Capture the cell that displays the provided text and extract its (x, y) central coordinate. 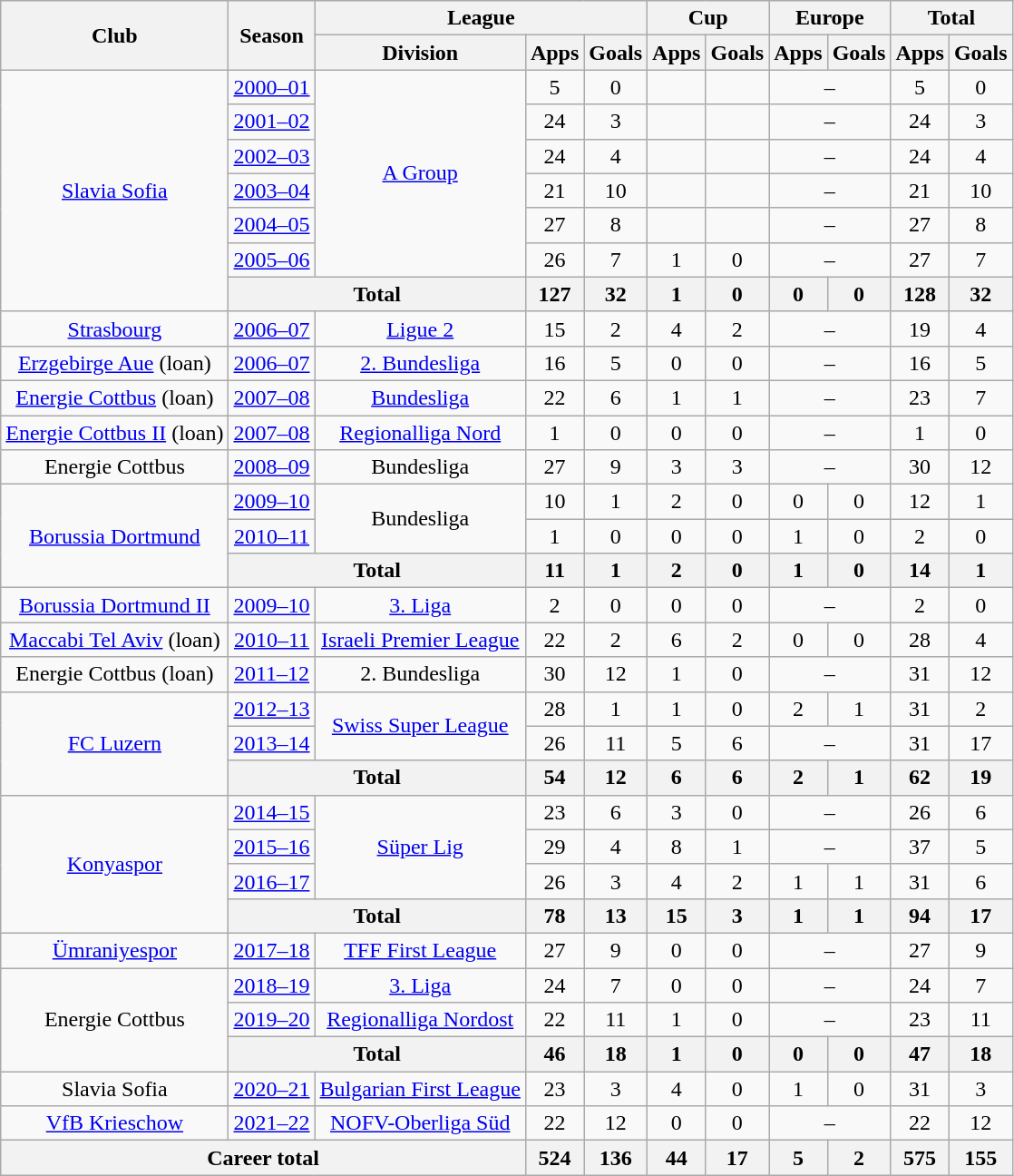
2015–16 (272, 847)
2000–01 (272, 87)
Cup (708, 18)
29 (554, 847)
Borussia Dortmund (114, 536)
Ümraniyespor (114, 950)
2001–02 (272, 122)
37 (920, 847)
2011–12 (272, 674)
Swiss Super League (420, 726)
2002–03 (272, 156)
2018–19 (272, 985)
2012–13 (272, 709)
Borussia Dortmund II (114, 605)
136 (616, 1158)
127 (554, 294)
Ligue 2 (420, 328)
575 (920, 1158)
46 (554, 1054)
TFF First League (420, 950)
2005–06 (272, 260)
Israeli Premier League (420, 640)
Maccabi Tel Aviv (loan) (114, 640)
Regionalliga Nord (420, 433)
2020–21 (272, 1089)
Erzgebirge Aue (loan) (114, 363)
47 (920, 1054)
League (481, 18)
2008–09 (272, 467)
NOFV-Oberliga Süd (420, 1123)
62 (920, 778)
155 (980, 1158)
94 (920, 916)
Career total (263, 1158)
524 (554, 1158)
2013–14 (272, 743)
2003–04 (272, 191)
A Group (420, 173)
Season (272, 35)
2021–22 (272, 1123)
FC Luzern (114, 743)
Energie Cottbus II (loan) (114, 433)
128 (920, 294)
13 (616, 916)
Club (114, 35)
Süper Lig (420, 847)
2014–15 (272, 812)
14 (920, 571)
Bulgarian First League (420, 1089)
Europe (830, 18)
2004–05 (272, 225)
Division (420, 53)
Strasbourg (114, 328)
78 (554, 916)
2016–17 (272, 881)
2019–20 (272, 1020)
Regionalliga Nordost (420, 1020)
2017–18 (272, 950)
VfB Krieschow (114, 1123)
44 (677, 1158)
Konyaspor (114, 864)
54 (554, 778)
